Scan for the cell matching the given text and deliver its (X, Y) coordinate at center. 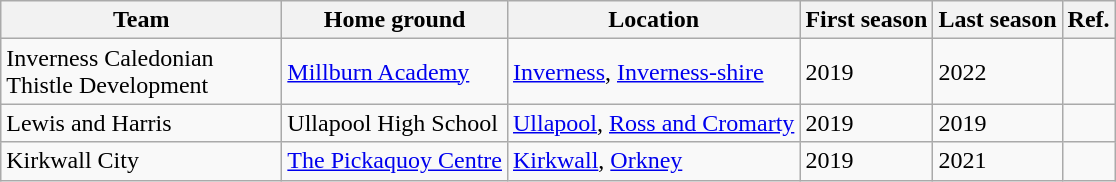
Kirkwall City (142, 161)
Location (653, 20)
2022 (998, 72)
Kirkwall, Orkney (653, 161)
Inverness Caledonian Thistle Development (142, 72)
Home ground (395, 20)
The Pickaquoy Centre (395, 161)
Ullapool High School (395, 123)
Ullapool, Ross and Cromarty (653, 123)
Ref. (1088, 20)
Millburn Academy (395, 72)
2021 (998, 161)
Inverness, Inverness-shire (653, 72)
Team (142, 20)
First season (866, 20)
Lewis and Harris (142, 123)
Last season (998, 20)
